Identify which cell holds the provided text, then report its (X, Y) central coordinate. 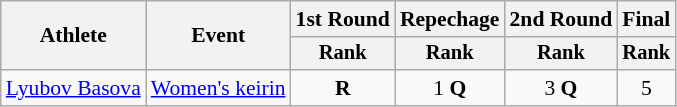
3 Q (562, 88)
1 Q (450, 88)
R (343, 88)
Athlete (74, 36)
Final (646, 19)
Women's keirin (218, 88)
Lyubov Basova (74, 88)
Repechage (450, 19)
1st Round (343, 19)
2nd Round (562, 19)
5 (646, 88)
Event (218, 36)
